Return [X, Y] of the center of cell containing provided text 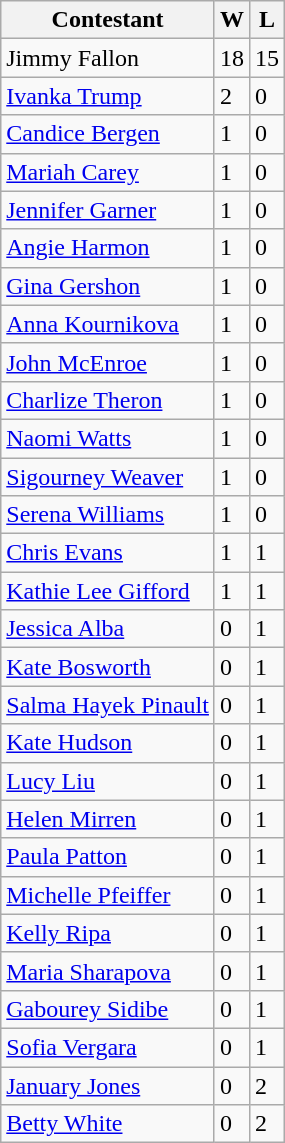
18 [232, 58]
Angie Harmon [108, 248]
15 [268, 58]
Jessica Alba [108, 629]
Maria Sharapova [108, 971]
Kathie Lee Gifford [108, 591]
Sofia Vergara [108, 1047]
Gabourey Sidibe [108, 1009]
Helen Mirren [108, 819]
Mariah Carey [108, 172]
Sigourney Weaver [108, 477]
Candice Bergen [108, 134]
Kelly Ripa [108, 933]
Jimmy Fallon [108, 58]
Paula Patton [108, 857]
Anna Kournikova [108, 324]
Michelle Pfeiffer [108, 895]
Kate Hudson [108, 743]
January Jones [108, 1085]
John McEnroe [108, 362]
W [232, 20]
Betty White [108, 1124]
Charlize Theron [108, 400]
Lucy Liu [108, 781]
Serena Williams [108, 515]
Jennifer Garner [108, 210]
Contestant [108, 20]
Ivanka Trump [108, 96]
Chris Evans [108, 553]
Kate Bosworth [108, 667]
Salma Hayek Pinault [108, 705]
Gina Gershon [108, 286]
L [268, 20]
Naomi Watts [108, 438]
